Scan for the cell matching the given text and deliver its [x, y] coordinate at center. 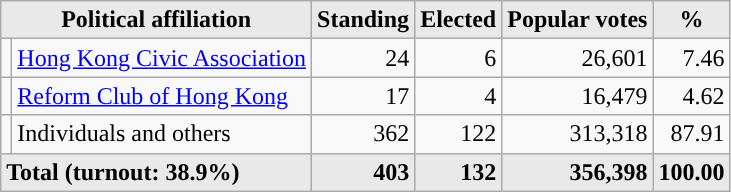
% [692, 20]
16,479 [578, 96]
362 [364, 134]
132 [458, 172]
87.91 [692, 134]
122 [458, 134]
403 [364, 172]
4.62 [692, 96]
Total (turnout: 38.9%) [156, 172]
Standing [364, 20]
100.00 [692, 172]
6 [458, 58]
26,601 [578, 58]
17 [364, 96]
4 [458, 96]
Popular votes [578, 20]
24 [364, 58]
Elected [458, 20]
Hong Kong Civic Association [162, 58]
7.46 [692, 58]
Political affiliation [156, 20]
Individuals and others [162, 134]
Reform Club of Hong Kong [162, 96]
313,318 [578, 134]
356,398 [578, 172]
